For the text-containing cell, return its midpoint in (X, Y) coordinate format. 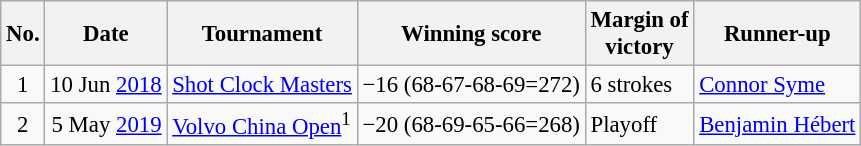
Volvo China Open1 (262, 124)
1 (23, 85)
2 (23, 124)
Margin ofvictory (640, 34)
10 Jun 2018 (106, 85)
Playoff (640, 124)
5 May 2019 (106, 124)
−16 (68-67-68-69=272) (471, 85)
Date (106, 34)
Shot Clock Masters (262, 85)
No. (23, 34)
6 strokes (640, 85)
Runner-up (778, 34)
Winning score (471, 34)
Connor Syme (778, 85)
Tournament (262, 34)
−20 (68-69-65-66=268) (471, 124)
Benjamin Hébert (778, 124)
